Extract the (X, Y) coordinate from the center of the cell holding the provided text.  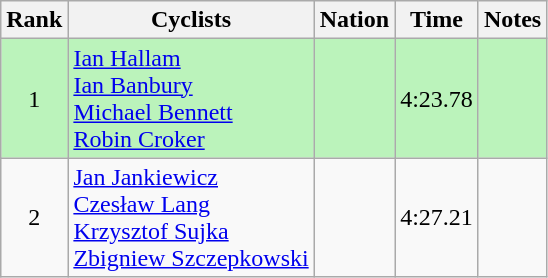
2 (34, 218)
Rank (34, 20)
Cyclists (191, 20)
4:27.21 (437, 218)
Jan JankiewiczCzesław LangKrzysztof SujkaZbigniew Szczepkowski (191, 218)
1 (34, 98)
Notes (512, 20)
Nation (354, 20)
Ian HallamIan BanburyMichael BennettRobin Croker (191, 98)
Time (437, 20)
4:23.78 (437, 98)
